Find where the given text appears and provide that cell's center as [X, Y] coordinate. 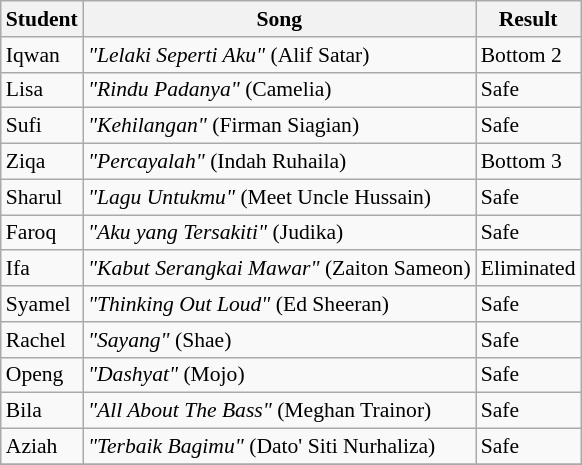
"Lelaki Seperti Aku" (Alif Satar) [280, 55]
Ifa [42, 269]
Openg [42, 375]
Aziah [42, 447]
Rachel [42, 340]
Result [528, 19]
"All About The Bass" (Meghan Trainor) [280, 411]
"Thinking Out Loud" (Ed Sheeran) [280, 304]
"Kabut Serangkai Mawar" (Zaiton Sameon) [280, 269]
Iqwan [42, 55]
"Terbaik Bagimu" (Dato' Siti Nurhaliza) [280, 447]
Faroq [42, 233]
Bottom 2 [528, 55]
"Aku yang Tersakiti" (Judika) [280, 233]
Song [280, 19]
Sharul [42, 197]
"Sayang" (Shae) [280, 340]
Syamel [42, 304]
"Kehilangan" (Firman Siagian) [280, 126]
"Dashyat" (Mojo) [280, 375]
"Lagu Untukmu" (Meet Uncle Hussain) [280, 197]
Bottom 3 [528, 162]
Lisa [42, 90]
"Percayalah" (Indah Ruhaila) [280, 162]
Bila [42, 411]
"Rindu Padanya" (Camelia) [280, 90]
Eliminated [528, 269]
Sufi [42, 126]
Ziqa [42, 162]
Student [42, 19]
